Locate the cell with the specified text and output its [X, Y] center coordinate. 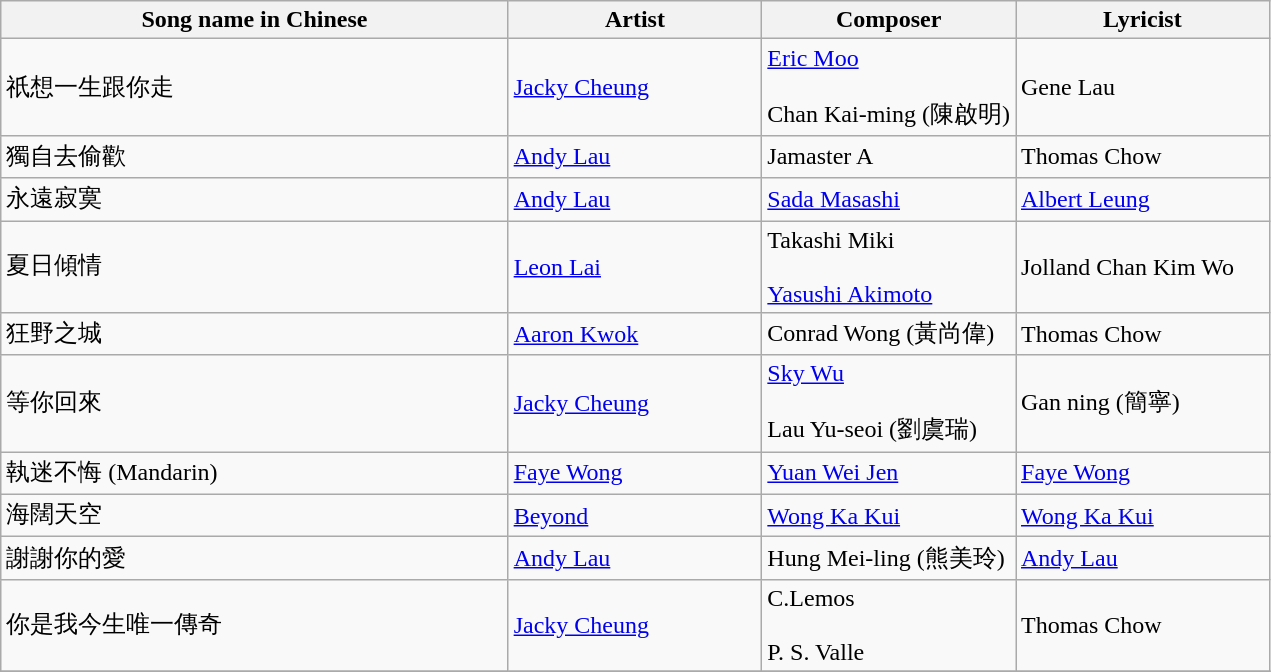
Artist [635, 20]
Song name in Chinese [254, 20]
Beyond [635, 516]
執迷不悔 (Mandarin) [254, 474]
Sada Masashi [889, 200]
Yuan Wei Jen [889, 474]
祇想一生跟你走 [254, 88]
Jamaster A [889, 156]
Gene Lau [1143, 88]
謝謝你的愛 [254, 558]
Gan ning (簡寧) [1143, 404]
Takashi MikiYasushi Akimoto [889, 266]
獨自去偷歡 [254, 156]
夏日傾情 [254, 266]
你是我今生唯一傳奇 [254, 625]
Aaron Kwok [635, 334]
狂野之城 [254, 334]
Jolland Chan Kim Wo [1143, 266]
C.LemosP. S. Valle [889, 625]
等你回來 [254, 404]
Eric MooChan Kai-ming (陳啟明) [889, 88]
Albert Leung [1143, 200]
海闊天空 [254, 516]
永遠寂寞 [254, 200]
Lyricist [1143, 20]
Sky WuLau Yu-seoi (劉虞瑞) [889, 404]
Leon Lai [635, 266]
Conrad Wong (黃尚偉) [889, 334]
Hung Mei-ling (熊美玲) [889, 558]
Composer [889, 20]
